Find where the given text appears and provide that cell's center as (x, y) coordinate. 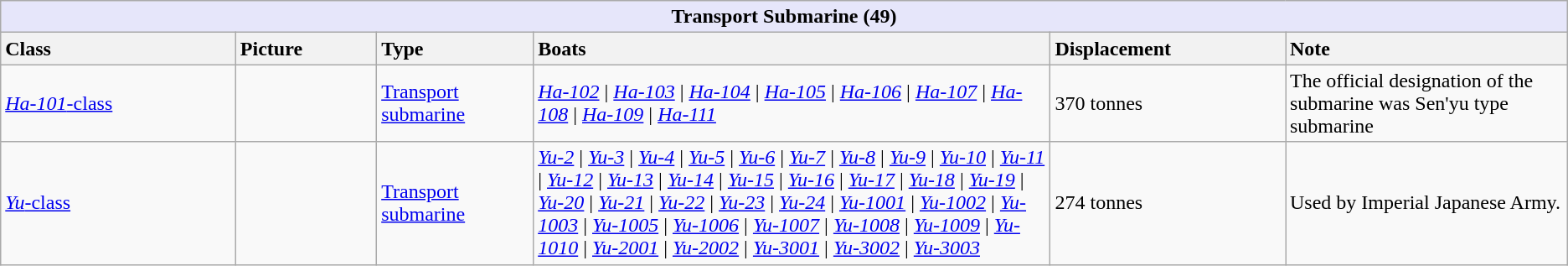
Displacement (1168, 49)
Yu-class (119, 203)
Ha-102 | Ha-103 | Ha-104 | Ha-105 | Ha-106 | Ha-107 | Ha-108 | Ha-109 | Ha-111 (792, 103)
Transport Submarine (49) (784, 17)
Ha-101-class (119, 103)
Used by Imperial Japanese Army. (1426, 203)
274 tonnes (1168, 203)
Note (1426, 49)
Boats (792, 49)
Class (119, 49)
Type (456, 49)
Picture (306, 49)
The official designation of the submarine was Sen'yu type submarine (1426, 103)
370 tonnes (1168, 103)
